Pinpoint the cell where the given text exists, returning its [X, Y] midpoint coordinate. 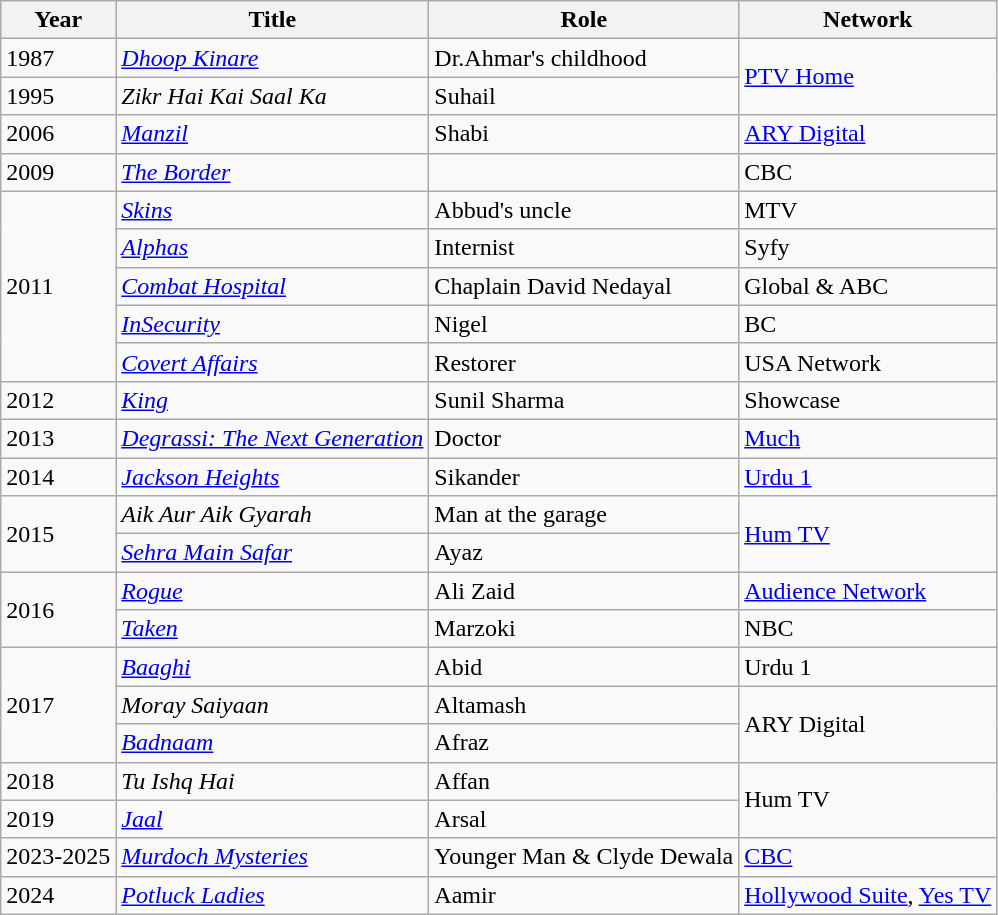
Doctor [584, 438]
Global & ABC [868, 286]
1987 [58, 58]
Affan [584, 781]
Covert Affairs [272, 362]
Showcase [868, 400]
2018 [58, 781]
Combat Hospital [272, 286]
Afraz [584, 743]
Much [868, 438]
PTV Home [868, 77]
1995 [58, 96]
Network [868, 20]
2019 [58, 819]
Abbud's uncle [584, 210]
2009 [58, 172]
Title [272, 20]
Ali Zaid [584, 591]
MTV [868, 210]
Dhoop Kinare [272, 58]
Arsal [584, 819]
Role [584, 20]
Audience Network [868, 591]
Man at the garage [584, 515]
Hollywood Suite, Yes TV [868, 895]
Jackson Heights [272, 477]
Aamir [584, 895]
Suhail [584, 96]
Marzoki [584, 629]
Potluck Ladies [272, 895]
USA Network [868, 362]
2024 [58, 895]
Baaghi [272, 667]
Alphas [272, 248]
Sehra Main Safar [272, 553]
Internist [584, 248]
Tu Ishq Hai [272, 781]
Syfy [868, 248]
Altamash [584, 705]
Chaplain David Nedayal [584, 286]
Ayaz [584, 553]
Moray Saiyaan [272, 705]
2023-2025 [58, 857]
Dr.Ahmar's childhood [584, 58]
Badnaam [272, 743]
Aik Aur Aik Gyarah [272, 515]
InSecurity [272, 324]
Skins [272, 210]
Sunil Sharma [584, 400]
Shabi [584, 134]
Murdoch Mysteries [272, 857]
2011 [58, 286]
Jaal [272, 819]
Manzil [272, 134]
Abid [584, 667]
Taken [272, 629]
2006 [58, 134]
The Border [272, 172]
Year [58, 20]
2013 [58, 438]
BC [868, 324]
King [272, 400]
2016 [58, 610]
Restorer [584, 362]
Nigel [584, 324]
Degrassi: The Next Generation [272, 438]
Sikander [584, 477]
2015 [58, 534]
Younger Man & Clyde Dewala [584, 857]
Zikr Hai Kai Saal Ka [272, 96]
NBC [868, 629]
2014 [58, 477]
Rogue [272, 591]
2012 [58, 400]
2017 [58, 705]
